Extract the [X, Y] coordinate from the center of the cell holding the provided text.  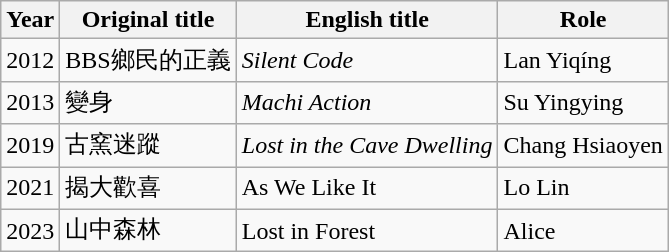
Alice [583, 230]
山中森林 [148, 230]
Lost in the Cave Dwelling [367, 146]
As We Like It [367, 188]
Role [583, 20]
Original title [148, 20]
Chang Hsiaoyen [583, 146]
Machi Action [367, 102]
Lo Lin [583, 188]
古窯迷蹤 [148, 146]
2023 [30, 230]
Lost in Forest [367, 230]
2013 [30, 102]
Su Yingying [583, 102]
變身 [148, 102]
BBS鄉民的正義 [148, 60]
2019 [30, 146]
2012 [30, 60]
English title [367, 20]
Year [30, 20]
2021 [30, 188]
Lan Yiqíng [583, 60]
揭大歡喜 [148, 188]
Silent Code [367, 60]
